Output the [X, Y] coordinate of the center of the cell containing the given text.  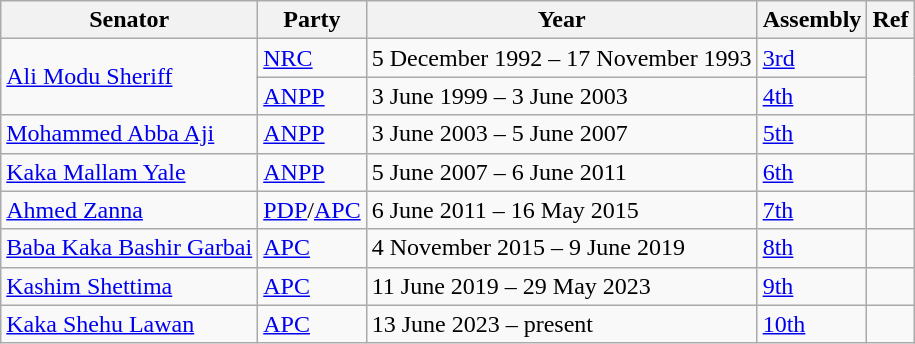
6th [812, 172]
Mohammed Abba Aji [130, 134]
3 June 2003 – 5 June 2007 [562, 134]
Year [562, 20]
Baba Kaka Bashir Garbai [130, 248]
9th [812, 286]
Kaka Shehu Lawan [130, 324]
10th [812, 324]
Kashim Shettima [130, 286]
Assembly [812, 20]
3 June 1999 – 3 June 2003 [562, 96]
4th [812, 96]
PDP/APC [312, 210]
Party [312, 20]
Ali Modu Sheriff [130, 77]
Ref [890, 20]
Ahmed Zanna [130, 210]
5th [812, 134]
7th [812, 210]
3rd [812, 58]
NRC [312, 58]
11 June 2019 – 29 May 2023 [562, 286]
8th [812, 248]
Kaka Mallam Yale [130, 172]
13 June 2023 – present [562, 324]
6 June 2011 – 16 May 2015 [562, 210]
5 June 2007 – 6 June 2011 [562, 172]
5 December 1992 – 17 November 1993 [562, 58]
4 November 2015 – 9 June 2019 [562, 248]
Senator [130, 20]
